Return the (x, y) coordinate for the center point of the cell that contains the specified text.  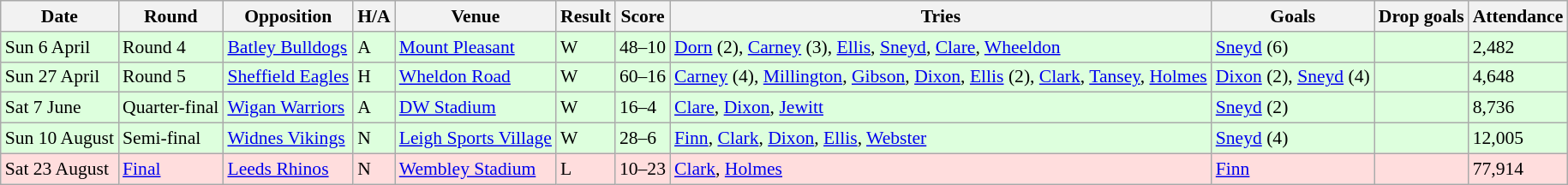
Semi-final (171, 139)
Mount Pleasant (476, 47)
Drop goals (1421, 16)
Sat 7 June (60, 108)
10–23 (643, 169)
Venue (476, 16)
H/A (374, 16)
Wembley Stadium (476, 169)
Date (60, 16)
2,482 (1518, 47)
Sneyd (4) (1293, 139)
Finn (1293, 169)
Sun 10 August (60, 139)
Clare, Dixon, Jewitt (941, 108)
Wheldon Road (476, 77)
Sun 6 April (60, 47)
4,648 (1518, 77)
16–4 (643, 108)
L (586, 169)
Dorn (2), Carney (3), Ellis, Sneyd, Clare, Wheeldon (941, 47)
Round (171, 16)
Attendance (1518, 16)
Opposition (288, 16)
Quarter-final (171, 108)
Finn, Clark, Dixon, Ellis, Webster (941, 139)
12,005 (1518, 139)
Dixon (2), Sneyd (4) (1293, 77)
77,914 (1518, 169)
28–6 (643, 139)
Round 5 (171, 77)
Final (171, 169)
Tries (941, 16)
Result (586, 16)
48–10 (643, 47)
60–16 (643, 77)
Carney (4), Millington, Gibson, Dixon, Ellis (2), Clark, Tansey, Holmes (941, 77)
Batley Bulldogs (288, 47)
Sheffield Eagles (288, 77)
Score (643, 16)
Wigan Warriors (288, 108)
Goals (1293, 16)
Round 4 (171, 47)
8,736 (1518, 108)
DW Stadium (476, 108)
Widnes Vikings (288, 139)
Clark, Holmes (941, 169)
Sat 23 August (60, 169)
H (374, 77)
Sneyd (6) (1293, 47)
Sun 27 April (60, 77)
Sneyd (2) (1293, 108)
Leigh Sports Village (476, 139)
Leeds Rhinos (288, 169)
